Determine the [x, y] coordinate at the center of the cell enclosing the given text.  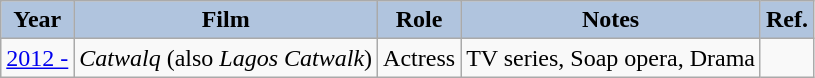
Actress [420, 58]
Film [226, 20]
Ref. [786, 20]
TV series, Soap opera, Drama [611, 58]
Notes [611, 20]
2012 - [38, 58]
Year [38, 20]
Role [420, 20]
Catwalq (also Lagos Catwalk) [226, 58]
